Identify which cell holds the provided text, then report its (x, y) central coordinate. 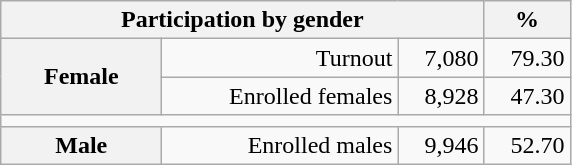
9,946 (441, 145)
Enrolled males (280, 145)
Participation by gender (242, 20)
Female (82, 77)
47.30 (527, 96)
79.30 (527, 58)
% (527, 20)
52.70 (527, 145)
7,080 (441, 58)
Male (82, 145)
8,928 (441, 96)
Enrolled females (280, 96)
Turnout (280, 58)
